Return the [X, Y] coordinate for the center point of the cell that contains the specified text.  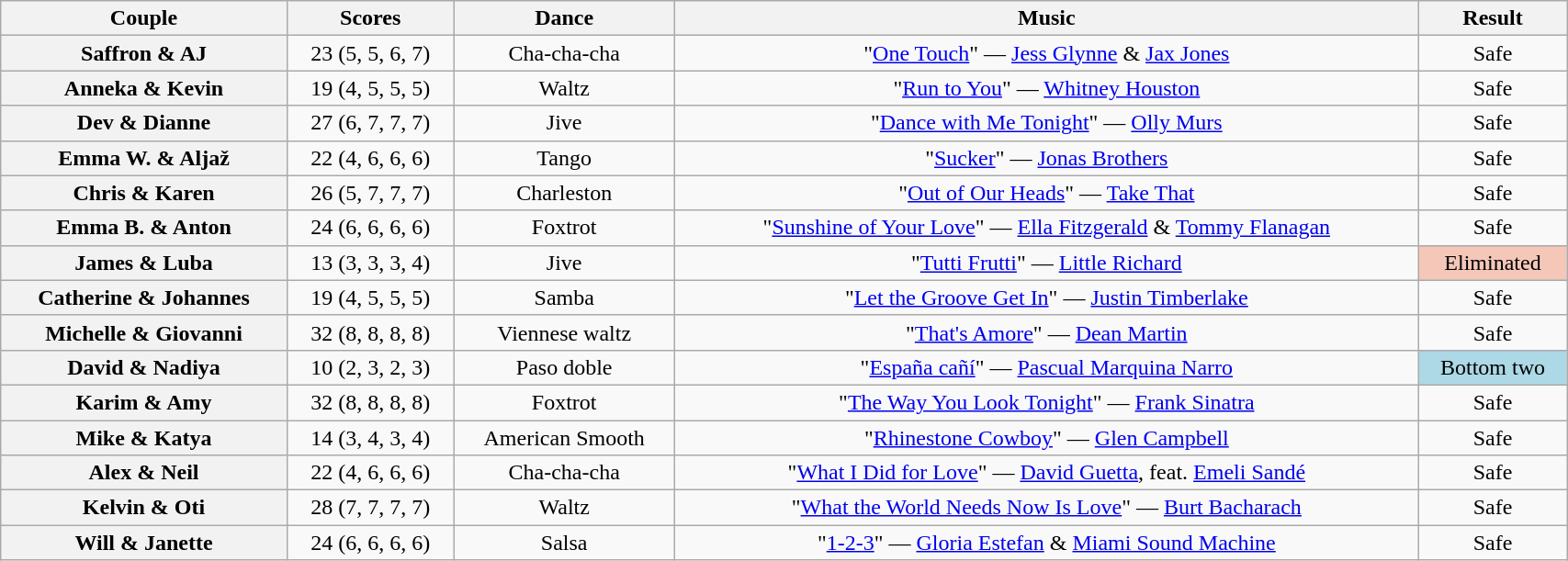
"Out of Our Heads" — Take That [1046, 193]
Emma W. & Aljaž [144, 158]
Dev & Dianne [144, 123]
American Smooth [564, 438]
"That's Amore" — Dean Martin [1046, 332]
Paso doble [564, 367]
Tango [564, 158]
26 (5, 7, 7, 7) [370, 193]
14 (3, 4, 3, 4) [370, 438]
10 (2, 3, 2, 3) [370, 367]
Emma B. & Anton [144, 228]
Catherine & Johannes [144, 297]
Kelvin & Oti [144, 508]
Saffron & AJ [144, 53]
Anneka & Kevin [144, 88]
23 (5, 5, 6, 7) [370, 53]
"1-2-3" — Gloria Estefan & Miami Sound Machine [1046, 543]
"One Touch" — Jess Glynne & Jax Jones [1046, 53]
David & Nadiya [144, 367]
"The Way You Look Tonight" — Frank Sinatra [1046, 402]
Alex & Neil [144, 473]
Will & Janette [144, 543]
"What I Did for Love" — David Guetta, feat. Emeli Sandé [1046, 473]
13 (3, 3, 3, 4) [370, 263]
28 (7, 7, 7, 7) [370, 508]
"Tutti Frutti" — Little Richard [1046, 263]
James & Luba [144, 263]
"Sucker" — Jonas Brothers [1046, 158]
Dance [564, 18]
Couple [144, 18]
Mike & Katya [144, 438]
Michelle & Giovanni [144, 332]
Music [1046, 18]
27 (6, 7, 7, 7) [370, 123]
Samba [564, 297]
"Run to You" — Whitney Houston [1046, 88]
Salsa [564, 543]
Result [1492, 18]
"Let the Groove Get In" — Justin Timberlake [1046, 297]
Scores [370, 18]
"Rhinestone Cowboy" — Glen Campbell [1046, 438]
Charleston [564, 193]
"What the World Needs Now Is Love" — Burt Bacharach [1046, 508]
Bottom two [1492, 367]
Viennese waltz [564, 332]
Eliminated [1492, 263]
Karim & Amy [144, 402]
"España cañí" — Pascual Marquina Narro [1046, 367]
Chris & Karen [144, 193]
"Sunshine of Your Love" — Ella Fitzgerald & Tommy Flanagan [1046, 228]
"Dance with Me Tonight" — Olly Murs [1046, 123]
